Search for the cell housing the specified text and yield its [X, Y] center coordinate. 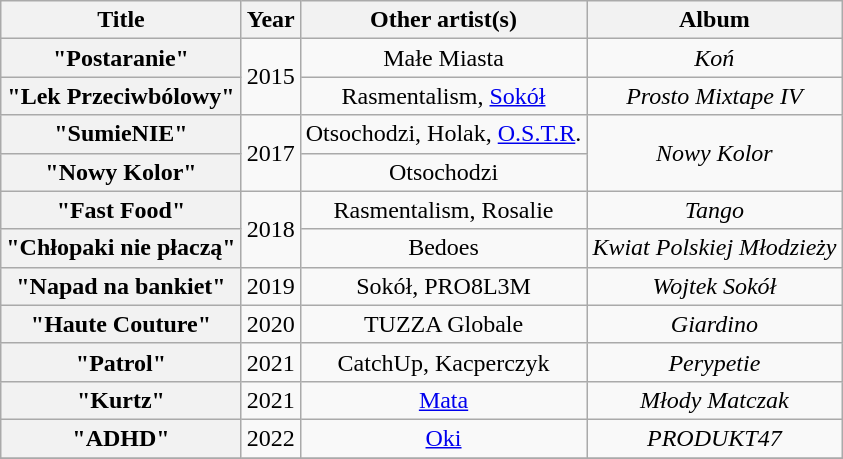
"Postaranie" [121, 58]
Koń [714, 58]
Oki [444, 438]
PRODUKT47 [714, 438]
Kwiat Polskiej Młodzieży [714, 248]
2019 [270, 286]
"Haute Couture" [121, 324]
Sokół, PRO8L3M [444, 286]
"SumieNIE" [121, 134]
2018 [270, 229]
Otsochodzi, Holak, O.S.T.R. [444, 134]
Wojtek Sokół [714, 286]
Bedoes [444, 248]
"ADHD" [121, 438]
"Fast Food" [121, 210]
"Kurtz" [121, 400]
Year [270, 20]
"Chłopaki nie płaczą" [121, 248]
Małe Miasta [444, 58]
Rasmentalism, Sokół [444, 96]
"Nowy Kolor" [121, 172]
Młody Matczak [714, 400]
Prosto Mixtape IV [714, 96]
Nowy Kolor [714, 153]
Giardino [714, 324]
2020 [270, 324]
"Patrol" [121, 362]
Album [714, 20]
2015 [270, 77]
Rasmentalism, Rosalie [444, 210]
2017 [270, 153]
CatchUp, Kacperczyk [444, 362]
Mata [444, 400]
Otsochodzi [444, 172]
Title [121, 20]
"Lek Przeciwbólowy" [121, 96]
2022 [270, 438]
Perypetie [714, 362]
Tango [714, 210]
Other artist(s) [444, 20]
"Napad na bankiet" [121, 286]
TUZZA Globale [444, 324]
